Scan for the cell matching the given text and deliver its [X, Y] coordinate at center. 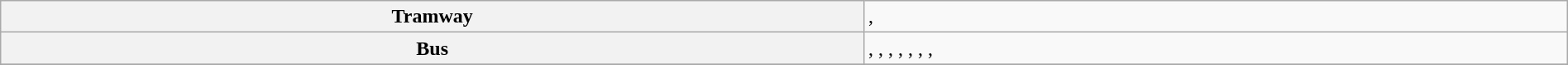
Tramway [433, 17]
, , , , , , , [1216, 48]
Bus [433, 48]
, [1216, 17]
